From the cell containing the given text, extract its center point as [X, Y] coordinate. 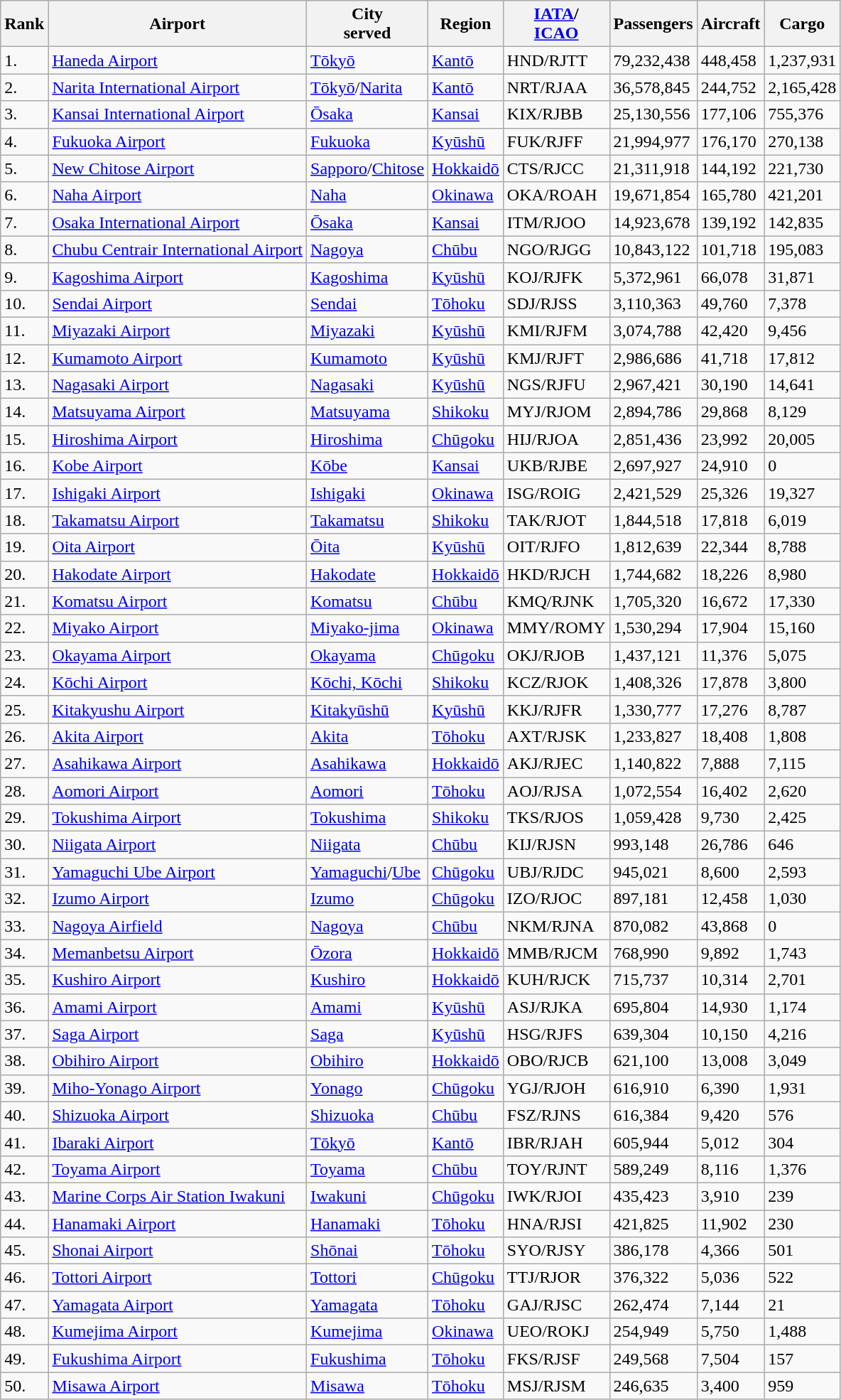
139,192 [730, 222]
244,752 [730, 87]
24. [24, 682]
Saga [368, 1034]
Obihiro Airport [178, 1061]
2,894,786 [653, 412]
3. [24, 114]
20,005 [803, 439]
101,718 [730, 249]
32. [24, 899]
8,980 [803, 574]
646 [803, 845]
22,344 [730, 547]
Amami [368, 1007]
Hiroshima [368, 439]
Asahikawa Airport [178, 763]
177,106 [730, 114]
MSJ/RJSM [556, 1386]
Airport [178, 24]
IZO/RJOC [556, 899]
26. [24, 736]
2,851,436 [653, 439]
Tōkyō/Narita [368, 87]
GAJ/RJSC [556, 1305]
13,008 [730, 1061]
11,376 [730, 655]
2,697,927 [653, 466]
Nagasaki Airport [178, 385]
715,737 [653, 980]
66,078 [730, 276]
5. [24, 168]
IBR/RJAH [556, 1142]
Takamatsu [368, 520]
1,808 [803, 736]
11. [24, 330]
421,825 [653, 1223]
29. [24, 818]
Yonago [368, 1088]
Fukuoka Airport [178, 141]
43,868 [730, 926]
43. [24, 1196]
25,130,556 [653, 114]
Tokushima [368, 818]
MMY/ROMY [556, 628]
195,083 [803, 249]
5,012 [730, 1142]
48. [24, 1332]
8,600 [730, 872]
1,030 [803, 899]
Shizuoka Airport [178, 1115]
Yamaguchi Ube Airport [178, 872]
221,730 [803, 168]
Shōnai [368, 1251]
IATA/ICAO [556, 24]
Matsuyama [368, 412]
14,923,678 [653, 222]
30,190 [730, 385]
755,376 [803, 114]
2,701 [803, 980]
1,237,931 [803, 60]
Kansai International Airport [178, 114]
AXT/RJSK [556, 736]
8,788 [803, 547]
Oita Airport [178, 547]
44. [24, 1223]
3,110,363 [653, 303]
2,967,421 [653, 385]
Miyako Airport [178, 628]
Hanamaki Airport [178, 1223]
TTJ/RJOR [556, 1278]
897,181 [653, 899]
16,402 [730, 791]
KMI/RJFM [556, 330]
Tottori [368, 1278]
UEO/ROKJ [556, 1332]
Cityserved [368, 24]
30. [24, 845]
6,019 [803, 520]
25. [24, 709]
Rank [24, 24]
Kōchi Airport [178, 682]
39. [24, 1088]
1,744,682 [653, 574]
TKS/RJOS [556, 818]
5,372,961 [653, 276]
42. [24, 1169]
Kitakyushu Airport [178, 709]
270,138 [803, 141]
7,115 [803, 763]
14. [24, 412]
31. [24, 872]
Asahikawa [368, 763]
21,311,918 [653, 168]
23,992 [730, 439]
Okayama Airport [178, 655]
47. [24, 1305]
Kitakyūshū [368, 709]
1,140,822 [653, 763]
AKJ/RJEC [556, 763]
4. [24, 141]
7,144 [730, 1305]
NKM/RJNA [556, 926]
35. [24, 980]
14,641 [803, 385]
12,458 [730, 899]
Iwakuni [368, 1196]
2,986,686 [653, 357]
7. [24, 222]
1,931 [803, 1088]
14,930 [730, 1007]
1,844,518 [653, 520]
ASJ/RJKA [556, 1007]
34. [24, 953]
Akita [368, 736]
605,944 [653, 1142]
19,671,854 [653, 195]
7,378 [803, 303]
448,458 [730, 60]
589,249 [653, 1169]
Tottori Airport [178, 1278]
2. [24, 87]
Aircraft [730, 24]
UKB/RJBE [556, 466]
21 [803, 1305]
Osaka International Airport [178, 222]
Ōita [368, 547]
Izumo [368, 899]
Hanamaki [368, 1223]
Kōbe [368, 466]
Obihiro [368, 1061]
254,949 [653, 1332]
41. [24, 1142]
Kushiro Airport [178, 980]
Komatsu [368, 601]
4,366 [730, 1251]
2,165,428 [803, 87]
Kumejima Airport [178, 1332]
36. [24, 1007]
26,786 [730, 845]
945,021 [653, 872]
768,990 [653, 953]
IWK/RJOI [556, 1196]
Okayama [368, 655]
8. [24, 249]
621,100 [653, 1061]
695,804 [653, 1007]
639,304 [653, 1034]
HIJ/RJOA [556, 439]
YGJ/RJOH [556, 1088]
176,170 [730, 141]
NGO/RJGG [556, 249]
Kumamoto [368, 357]
KIJ/RJSN [556, 845]
165,780 [730, 195]
KIX/RJBB [556, 114]
386,178 [653, 1251]
OKA/ROAH [556, 195]
1,072,554 [653, 791]
FKS/RJSF [556, 1359]
Amami Airport [178, 1007]
TAK/RJOT [556, 520]
TOY/RJNT [556, 1169]
19. [24, 547]
29,868 [730, 412]
249,568 [653, 1359]
959 [803, 1386]
33. [24, 926]
15. [24, 439]
UBJ/RJDC [556, 872]
Saga Airport [178, 1034]
Marine Corps Air Station Iwakuni [178, 1196]
8,129 [803, 412]
Sapporo/Chitose [368, 168]
3,074,788 [653, 330]
246,635 [653, 1386]
40. [24, 1115]
SDJ/RJSS [556, 303]
20. [24, 574]
37. [24, 1034]
435,423 [653, 1196]
6. [24, 195]
9. [24, 276]
3,910 [730, 1196]
18,408 [730, 736]
28. [24, 791]
9,730 [730, 818]
870,082 [653, 926]
18. [24, 520]
HSG/RJFS [556, 1034]
1. [24, 60]
42,420 [730, 330]
Yamagata Airport [178, 1305]
17. [24, 493]
New Chitose Airport [178, 168]
25,326 [730, 493]
16,672 [730, 601]
Chubu Centrair International Airport [178, 249]
AOJ/RJSA [556, 791]
OIT/RJFO [556, 547]
Kushiro [368, 980]
27. [24, 763]
262,474 [653, 1305]
31,871 [803, 276]
Fukushima [368, 1359]
HNA/RJSI [556, 1223]
Toyama Airport [178, 1169]
1,233,827 [653, 736]
KUH/RJCK [556, 980]
12. [24, 357]
49. [24, 1359]
SYO/RJSY [556, 1251]
Kagoshima Airport [178, 276]
41,718 [730, 357]
Region [466, 24]
17,330 [803, 601]
CTS/RJCC [556, 168]
Sendai Airport [178, 303]
501 [803, 1251]
Yamaguchi/Ube [368, 872]
522 [803, 1278]
49,760 [730, 303]
421,201 [803, 195]
10,843,122 [653, 249]
576 [803, 1115]
1,743 [803, 953]
22. [24, 628]
NGS/RJFU [556, 385]
Izumo Airport [178, 899]
Ishigaki [368, 493]
Sendai [368, 303]
8,787 [803, 709]
304 [803, 1142]
1,174 [803, 1007]
2,620 [803, 791]
157 [803, 1359]
Hiroshima Airport [178, 439]
Kōchi, Kōchi [368, 682]
Nagoya Airfield [178, 926]
1,059,428 [653, 818]
17,812 [803, 357]
15,160 [803, 628]
2,425 [803, 818]
ISG/ROIG [556, 493]
KOJ/RJFK [556, 276]
ITM/RJOO [556, 222]
Naha Airport [178, 195]
Kobe Airport [178, 466]
993,148 [653, 845]
KKJ/RJFR [556, 709]
Fukushima Airport [178, 1359]
17,904 [730, 628]
MYJ/RJOM [556, 412]
1,705,320 [653, 601]
Kumejima [368, 1332]
HKD/RJCH [556, 574]
Miyazaki [368, 330]
Passengers [653, 24]
OBO/RJCB [556, 1061]
Yamagata [368, 1305]
2,421,529 [653, 493]
1,812,639 [653, 547]
2,593 [803, 872]
36,578,845 [653, 87]
Hakodate Airport [178, 574]
Komatsu Airport [178, 601]
Tokushima Airport [178, 818]
8,116 [730, 1169]
9,456 [803, 330]
Shizuoka [368, 1115]
Misawa [368, 1386]
50. [24, 1386]
11,902 [730, 1223]
Takamatsu Airport [178, 520]
4,216 [803, 1034]
KMQ/RJNK [556, 601]
Akita Airport [178, 736]
Ishigaki Airport [178, 493]
KCZ/RJOK [556, 682]
376,322 [653, 1278]
45. [24, 1251]
Fukuoka [368, 141]
21. [24, 601]
Shonai Airport [178, 1251]
142,835 [803, 222]
Miho-Yonago Airport [178, 1088]
13. [24, 385]
10. [24, 303]
Kagoshima [368, 276]
1,530,294 [653, 628]
3,049 [803, 1061]
NRT/RJAA [556, 87]
17,818 [730, 520]
3,800 [803, 682]
10,314 [730, 980]
616,384 [653, 1115]
9,420 [730, 1115]
144,192 [730, 168]
1,330,777 [653, 709]
Aomori [368, 791]
Nagasaki [368, 385]
24,910 [730, 466]
5,750 [730, 1332]
Hakodate [368, 574]
7,504 [730, 1359]
10,150 [730, 1034]
21,994,977 [653, 141]
Ōzora [368, 953]
Cargo [803, 24]
38. [24, 1061]
1,376 [803, 1169]
KMJ/RJFT [556, 357]
MMB/RJCM [556, 953]
239 [803, 1196]
1,488 [803, 1332]
FUK/RJFF [556, 141]
Narita International Airport [178, 87]
Memanbetsu Airport [178, 953]
Niigata Airport [178, 845]
Toyama [368, 1169]
Haneda Airport [178, 60]
5,075 [803, 655]
FSZ/RJNS [556, 1115]
Miyazaki Airport [178, 330]
1,408,326 [653, 682]
46. [24, 1278]
OKJ/RJOB [556, 655]
616,910 [653, 1088]
230 [803, 1223]
5,036 [730, 1278]
Matsuyama Airport [178, 412]
Niigata [368, 845]
1,437,121 [653, 655]
19,327 [803, 493]
9,892 [730, 953]
79,232,438 [653, 60]
18,226 [730, 574]
3,400 [730, 1386]
16. [24, 466]
Miyako-jima [368, 628]
6,390 [730, 1088]
17,276 [730, 709]
Kumamoto Airport [178, 357]
7,888 [730, 763]
Aomori Airport [178, 791]
17,878 [730, 682]
23. [24, 655]
Ibaraki Airport [178, 1142]
Misawa Airport [178, 1386]
HND/RJTT [556, 60]
Naha [368, 195]
